Pinpoint the cell where the given text exists, returning its [X, Y] midpoint coordinate. 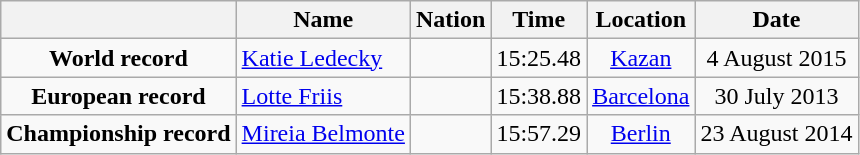
Date [776, 20]
15:25.48 [539, 58]
15:57.29 [539, 134]
30 July 2013 [776, 96]
Time [539, 20]
23 August 2014 [776, 134]
Kazan [641, 58]
Barcelona [641, 96]
Katie Ledecky [323, 58]
Location [641, 20]
Berlin [641, 134]
4 August 2015 [776, 58]
15:38.88 [539, 96]
Nation [450, 20]
European record [118, 96]
Championship record [118, 134]
Lotte Friis [323, 96]
Name [323, 20]
Mireia Belmonte [323, 134]
World record [118, 58]
